Determine the (x, y) coordinate at the center of the cell enclosing the given text.  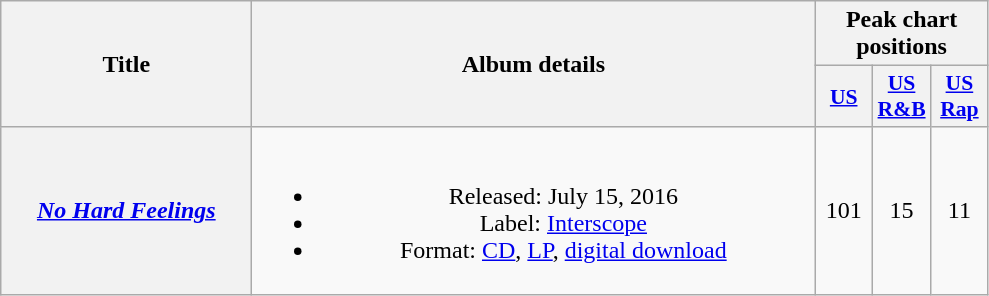
US (844, 96)
15 (902, 210)
Title (126, 64)
No Hard Feelings (126, 210)
Released: July 15, 2016Label: InterscopeFormat: CD, LP, digital download (534, 210)
11 (960, 210)
Peak chart positions (902, 34)
US R&B (902, 96)
Album details (534, 64)
US Rap (960, 96)
101 (844, 210)
